Capture the cell that displays the provided text and extract its (x, y) central coordinate. 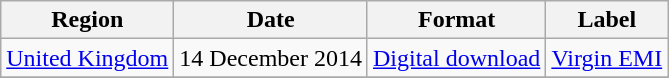
Format (456, 20)
Label (607, 20)
Virgin EMI (607, 58)
Digital download (456, 58)
Date (271, 20)
14 December 2014 (271, 58)
Region (88, 20)
United Kingdom (88, 58)
